Identify which cell holds the provided text, then report its [x, y] central coordinate. 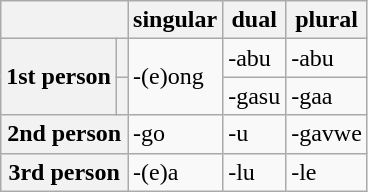
plural [327, 20]
-go [176, 134]
-lu [254, 172]
singular [176, 20]
1st person [59, 77]
-(e)a [176, 172]
dual [254, 20]
2nd person [64, 134]
3rd person [64, 172]
-le [327, 172]
-gavwe [327, 134]
-gasu [254, 96]
-gaa [327, 96]
-u [254, 134]
-(e)ong [176, 77]
